Return (X, Y) of the center of cell containing provided text 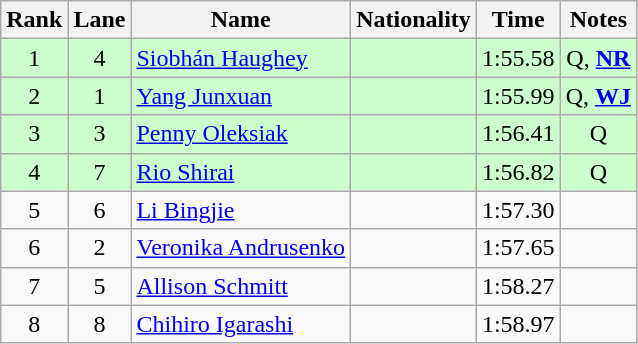
Penny Oleksiak (241, 134)
1:57.30 (518, 210)
Notes (598, 20)
Yang Junxuan (241, 96)
1:57.65 (518, 248)
1:56.41 (518, 134)
Siobhán Haughey (241, 58)
1:56.82 (518, 172)
Nationality (414, 20)
Veronika Andrusenko (241, 248)
1:55.99 (518, 96)
1:55.58 (518, 58)
1:58.27 (518, 286)
1:58.97 (518, 324)
Lane (100, 20)
Chihiro Igarashi (241, 324)
Rank (34, 20)
Li Bingjie (241, 210)
Rio Shirai (241, 172)
Name (241, 20)
Time (518, 20)
Q, WJ (598, 96)
Q, NR (598, 58)
Allison Schmitt (241, 286)
